Pinpoint the cell where the given text exists, returning its [x, y] midpoint coordinate. 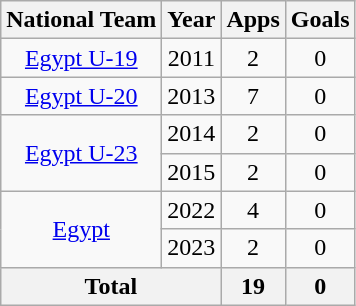
Egypt [82, 229]
19 [253, 286]
4 [253, 210]
2011 [192, 58]
National Team [82, 20]
Goals [320, 20]
Egypt U-23 [82, 153]
7 [253, 96]
2022 [192, 210]
Total [111, 286]
2013 [192, 96]
Year [192, 20]
2015 [192, 172]
2023 [192, 248]
2014 [192, 134]
Apps [253, 20]
Egypt U-20 [82, 96]
Egypt U-19 [82, 58]
